Determine the [x, y] coordinate at the center of the cell enclosing the given text.  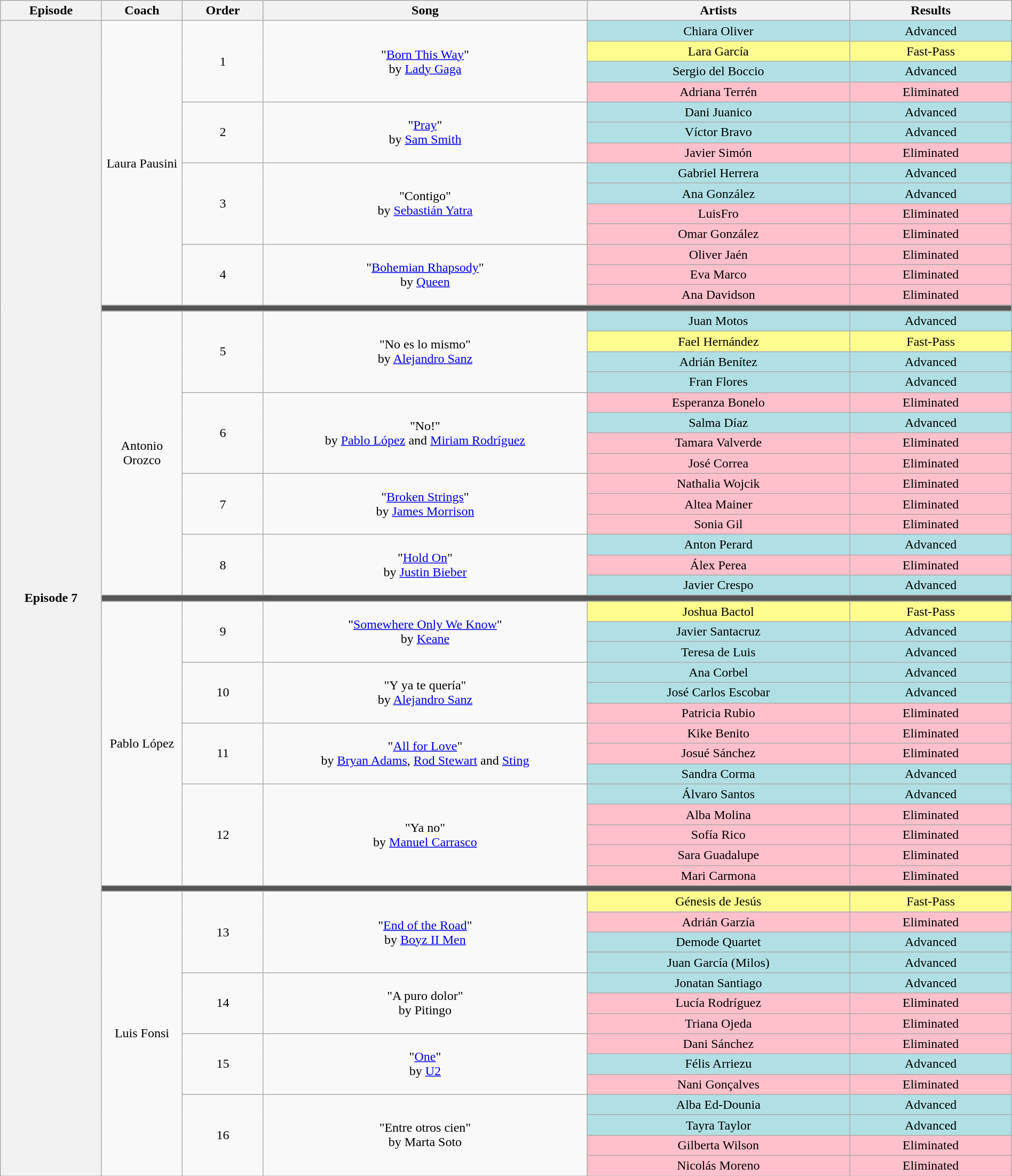
Javier Crespo [718, 585]
Artists [718, 11]
Salma Díaz [718, 423]
"Ya no"by Manuel Carrasco [425, 835]
Adriana Terrén [718, 92]
16 [223, 1135]
Luis Fonsi [142, 1034]
12 [223, 835]
"Pray"by Sam Smith [425, 132]
Dani Juanico [718, 112]
LuisFro [718, 213]
Order [223, 11]
Juan García (Milos) [718, 963]
"Broken Strings"by James Morrison [425, 504]
Results [931, 11]
Antonio Orozco [142, 454]
Javier Santacruz [718, 632]
Alba Molina [718, 814]
8 [223, 565]
Sofía Rico [718, 835]
15 [223, 1064]
Dani Sánchez [718, 1044]
3 [223, 203]
Nicolás Moreno [718, 1165]
"Y ya te quería"by Alejandro Sanz [425, 693]
Fael Hernández [718, 341]
Adrián Benítez [718, 362]
11 [223, 753]
Ana Davidson [718, 295]
2 [223, 132]
Jonatan Santiago [718, 983]
Gabriel Herrera [718, 173]
Demode Quartet [718, 942]
Oliver Jaén [718, 255]
Song [425, 11]
Teresa de Luis [718, 652]
"End of the Road"by Boyz II Men [425, 932]
14 [223, 1003]
Lucía Rodríguez [718, 1003]
Episode [51, 11]
Fran Flores [718, 382]
Génesis de Jesús [718, 902]
"Born This Way"by Lady Gaga [425, 61]
Sergio del Boccio [718, 71]
Joshua Bactol [718, 611]
Sara Guadalupe [718, 855]
Mari Carmona [718, 876]
Eva Marco [718, 275]
Chiara Oliver [718, 31]
"Entre otros cien"by Marta Soto [425, 1135]
Pablo López [142, 744]
4 [223, 275]
"Hold On"by Justin Bieber [425, 565]
6 [223, 433]
9 [223, 632]
Episode 7 [51, 599]
"One"by U2 [425, 1064]
Nani Gonçalves [718, 1084]
José Carlos Escobar [718, 693]
Juan Motos [718, 321]
Ana Corbel [718, 672]
Ana González [718, 193]
Kike Benito [718, 733]
7 [223, 504]
Sonia Gil [718, 524]
Esperanza Bonelo [718, 402]
"No!"by Pablo López and Miriam Rodríguez [425, 433]
13 [223, 932]
"Contigo"by Sebastián Yatra [425, 203]
Altea Mainer [718, 504]
José Correa [718, 463]
Josué Sánchez [718, 753]
"No es lo mismo"by Alejandro Sanz [425, 352]
Álvaro Santos [718, 794]
Nathalia Wojcik [718, 483]
Omar González [718, 234]
"A puro dolor"by Pitingo [425, 1003]
5 [223, 352]
Javier Simón [718, 153]
1 [223, 61]
Tamara Valverde [718, 443]
"Bohemian Rhapsody"by Queen [425, 275]
Tayra Taylor [718, 1125]
"Somewhere Only We Know"by Keane [425, 632]
Víctor Bravo [718, 132]
Triana Ojeda [718, 1023]
Lara García [718, 51]
Gilberta Wilson [718, 1145]
Anton Perard [718, 544]
Félis Arriezu [718, 1064]
10 [223, 693]
Laura Pausini [142, 163]
Adrián Garzía [718, 922]
Sandra Corma [718, 774]
Patricia Rubio [718, 713]
Coach [142, 11]
"All for Love"by Bryan Adams, Rod Stewart and Sting [425, 753]
Alba Ed-Dounia [718, 1105]
Álex Perea [718, 565]
